Scan for the cell matching the given text and deliver its [x, y] coordinate at center. 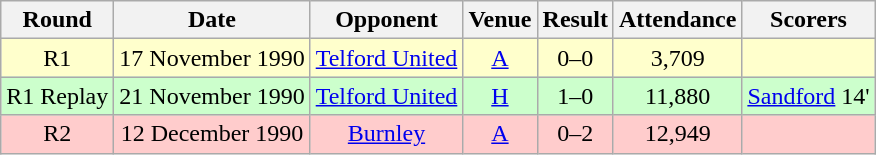
R1 [58, 58]
Sandford 14' [808, 96]
0–0 [575, 58]
Date [212, 20]
21 November 1990 [212, 96]
3,709 [677, 58]
R2 [58, 134]
17 November 1990 [212, 58]
H [500, 96]
Burnley [386, 134]
Attendance [677, 20]
1–0 [575, 96]
Scorers [808, 20]
12,949 [677, 134]
Venue [500, 20]
11,880 [677, 96]
0–2 [575, 134]
R1 Replay [58, 96]
12 December 1990 [212, 134]
Opponent [386, 20]
Result [575, 20]
Round [58, 20]
